Search for the cell housing the specified text and yield its (X, Y) center coordinate. 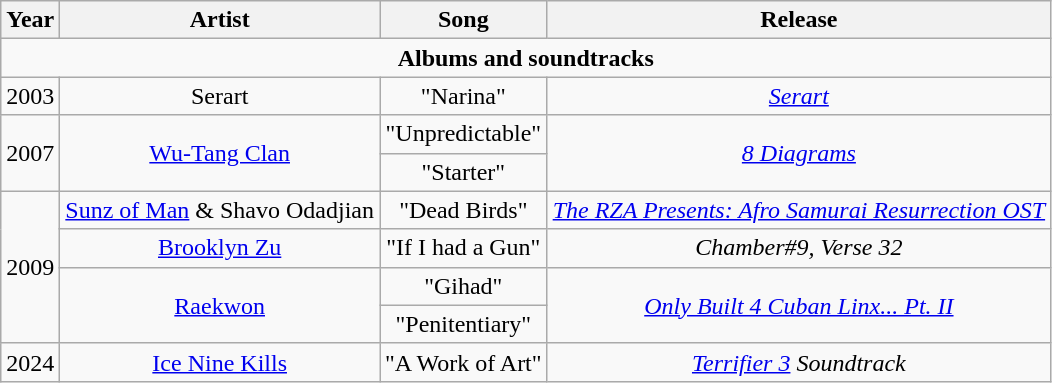
"Dead Birds" (464, 210)
Raekwon (220, 305)
2007 (30, 153)
"Gihad" (464, 286)
Wu-Tang Clan (220, 153)
"Unpredictable" (464, 134)
2024 (30, 362)
2003 (30, 96)
8 Diagrams (799, 153)
"Narina" (464, 96)
Albums and soundtracks (526, 58)
2009 (30, 267)
Release (799, 20)
Artist (220, 20)
The RZA Presents: Afro Samurai Resurrection OST (799, 210)
Terrifier 3 Soundtrack (799, 362)
Sunz of Man & Shavo Odadjian (220, 210)
Year (30, 20)
Brooklyn Zu (220, 248)
Song (464, 20)
Ice Nine Kills (220, 362)
"If I had a Gun" (464, 248)
"Starter" (464, 172)
"A Work of Art" (464, 362)
Chamber#9, Verse 32 (799, 248)
"Penitentiary" (464, 324)
Only Built 4 Cuban Linx... Pt. II (799, 305)
